Extract the (X, Y) coordinate from the center of the cell holding the provided text.  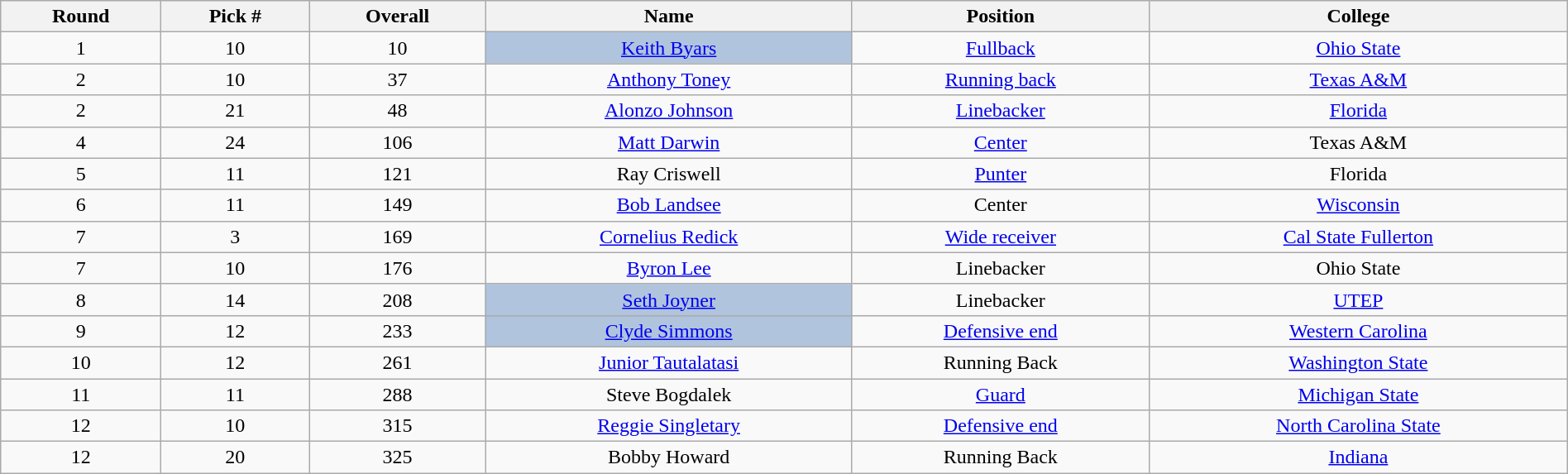
Running back (1001, 79)
Matt Darwin (668, 142)
Overall (397, 17)
North Carolina State (1359, 426)
8 (81, 299)
Punter (1001, 174)
UTEP (1359, 299)
24 (235, 142)
261 (397, 362)
9 (81, 331)
Clyde Simmons (668, 331)
Alonzo Johnson (668, 111)
Name (668, 17)
37 (397, 79)
Anthony Toney (668, 79)
Wide receiver (1001, 237)
325 (397, 457)
Pick # (235, 17)
Position (1001, 17)
Bobby Howard (668, 457)
48 (397, 111)
208 (397, 299)
Wisconsin (1359, 205)
233 (397, 331)
14 (235, 299)
315 (397, 426)
21 (235, 111)
Bob Landsee (668, 205)
288 (397, 395)
106 (397, 142)
149 (397, 205)
4 (81, 142)
College (1359, 17)
169 (397, 237)
Keith Byars (668, 48)
Steve Bogdalek (668, 395)
6 (81, 205)
20 (235, 457)
Cornelius Redick (668, 237)
Fullback (1001, 48)
Indiana (1359, 457)
176 (397, 268)
3 (235, 237)
Reggie Singletary (668, 426)
Western Carolina (1359, 331)
Byron Lee (668, 268)
Washington State (1359, 362)
5 (81, 174)
Michigan State (1359, 395)
Round (81, 17)
121 (397, 174)
1 (81, 48)
Ray Criswell (668, 174)
Guard (1001, 395)
Junior Tautalatasi (668, 362)
Seth Joyner (668, 299)
Cal State Fullerton (1359, 237)
